Find where the given text appears and provide that cell's center as (x, y) coordinate. 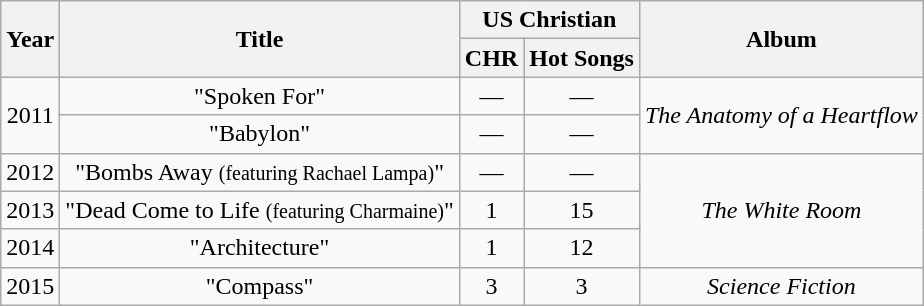
2015 (30, 286)
The White Room (781, 210)
"Spoken For" (260, 96)
Year (30, 39)
Hot Songs (582, 58)
2014 (30, 248)
"Architecture" (260, 248)
Science Fiction (781, 286)
US Christian (549, 20)
The Anatomy of a Heartflow (781, 115)
Title (260, 39)
"Babylon" (260, 134)
2012 (30, 172)
Album (781, 39)
"Dead Come to Life (featuring Charmaine)" (260, 210)
12 (582, 248)
"Compass" (260, 286)
"Bombs Away (featuring Rachael Lampa)" (260, 172)
15 (582, 210)
CHR (491, 58)
2011 (30, 115)
2013 (30, 210)
